Output the [x, y] coordinate of the center of the cell containing the given text.  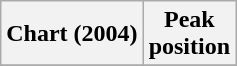
Peakposition [189, 34]
Chart (2004) [72, 34]
